Output the [x, y] coordinate of the center of the cell containing the given text.  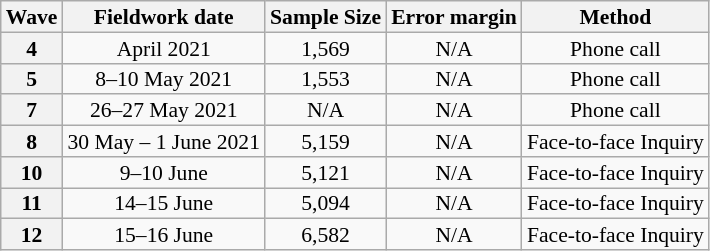
4 [32, 48]
8 [32, 142]
5,094 [326, 204]
Sample Size [326, 16]
9–10 June [164, 172]
1,553 [326, 78]
5,159 [326, 142]
5 [32, 78]
Wave [32, 16]
11 [32, 204]
8–10 May 2021 [164, 78]
10 [32, 172]
14–15 June [164, 204]
26–27 May 2021 [164, 110]
30 May – 1 June 2021 [164, 142]
Error margin [454, 16]
Fieldwork date [164, 16]
6,582 [326, 234]
5,121 [326, 172]
15–16 June [164, 234]
Method [616, 16]
April 2021 [164, 48]
7 [32, 110]
1,569 [326, 48]
12 [32, 234]
